Pinpoint the cell where the given text exists, returning its (x, y) midpoint coordinate. 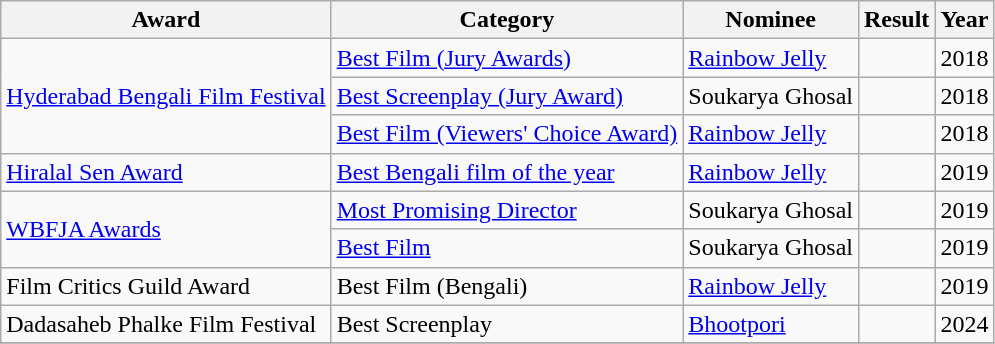
Best Film (Bengali) (507, 286)
Best Film (Jury Awards) (507, 58)
Category (507, 20)
Bhootpori (771, 324)
Nominee (771, 20)
Film Critics Guild Award (166, 286)
Best Bengali film of the year (507, 172)
Hyderabad Bengali Film Festival (166, 96)
WBFJA Awards (166, 229)
2024 (964, 324)
Best Film (Viewers' Choice Award) (507, 134)
Best Film (507, 248)
Award (166, 20)
Most Promising Director (507, 210)
Hiralal Sen Award (166, 172)
Dadasaheb Phalke Film Festival (166, 324)
Best Screenplay (Jury Award) (507, 96)
Year (964, 20)
Result (896, 20)
Best Screenplay (507, 324)
